Provide the (x, y) coordinate of the cell's center where the given text is located.  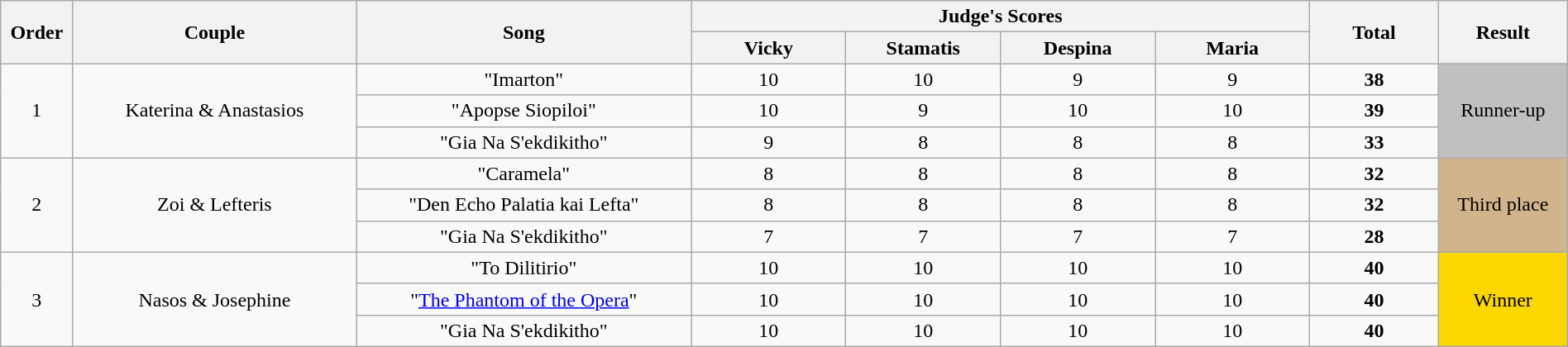
Katerina & Anastasios (215, 111)
Winner (1503, 299)
Runner-up (1503, 111)
Order (36, 32)
Total (1374, 32)
Maria (1232, 48)
Couple (215, 32)
3 (36, 299)
39 (1374, 111)
Zoi & Lefteris (215, 205)
"The Phantom of the Opera" (524, 299)
Stamatis (923, 48)
Despina (1078, 48)
"To Dilitirio" (524, 268)
Vicky (769, 48)
1 (36, 111)
Nasos & Josephine (215, 299)
"Apopse Siopiloi" (524, 111)
"Imarton" (524, 79)
Result (1503, 32)
2 (36, 205)
Judge's Scores (1001, 17)
"Den Echo Palatia kai Lefta" (524, 205)
33 (1374, 142)
28 (1374, 236)
"Caramela" (524, 173)
Third place (1503, 205)
38 (1374, 79)
Song (524, 32)
